Scan for the cell matching the given text and deliver its (X, Y) coordinate at center. 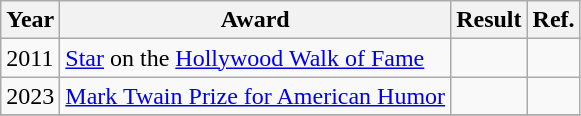
Result (489, 20)
Award (256, 20)
2023 (30, 96)
Ref. (554, 20)
2011 (30, 58)
Mark Twain Prize for American Humor (256, 96)
Star on the Hollywood Walk of Fame (256, 58)
Year (30, 20)
